Determine the (x, y) coordinate at the center of the cell enclosing the given text.  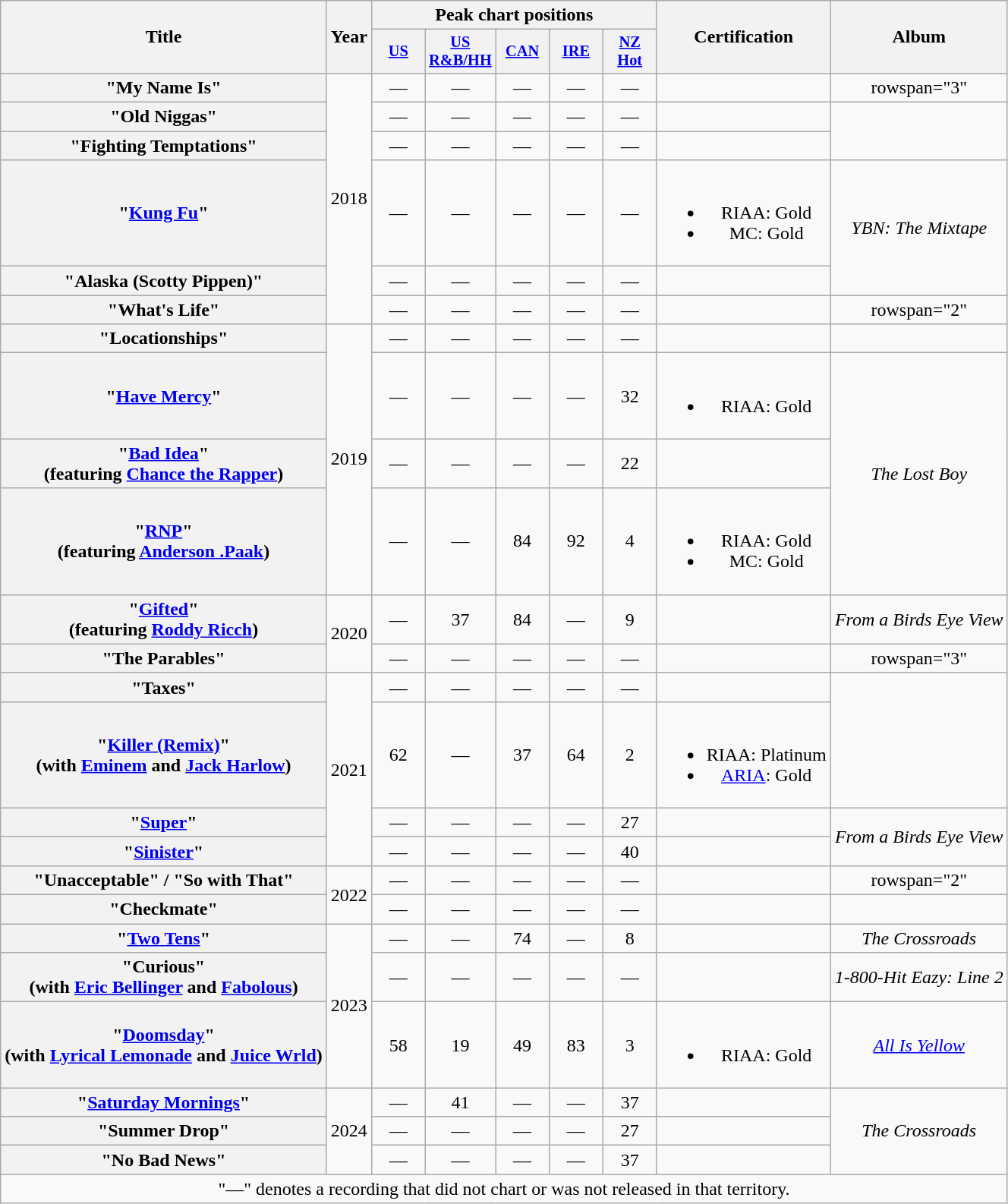
"Curious"(with Eric Bellinger and Fabolous) (164, 978)
"Kung Fu" (164, 213)
"RNP"(featuring Anderson .Paak) (164, 541)
40 (630, 851)
"Taxes" (164, 687)
"Sinister" (164, 851)
All Is Yellow (918, 1045)
8 (630, 938)
"Two Tens" (164, 938)
"Bad Idea"(featuring Chance the Rapper) (164, 463)
"Summer Drop" (164, 1131)
"Saturday Mornings" (164, 1102)
"Doomsday"(with Lyrical Lemonade and Juice Wrld) (164, 1045)
"Fighting Temptations" (164, 146)
92 (575, 541)
"Have Mercy" (164, 396)
Certification (744, 37)
62 (398, 755)
USR&B/HH (460, 52)
"Old Niggas" (164, 117)
Peak chart positions (514, 15)
"Checkmate" (164, 909)
1-800-Hit Eazy: Line 2 (918, 978)
"Gifted"(featuring Roddy Ricch) (164, 619)
CAN (522, 52)
NZHot (630, 52)
US (398, 52)
4 (630, 541)
"—" denotes a recording that did not chart or was not released in that territory. (504, 1189)
"What's Life" (164, 310)
"No Bad News" (164, 1160)
2019 (349, 459)
2018 (349, 198)
"Killer (Remix)"(with Eminem and Jack Harlow) (164, 755)
19 (460, 1045)
"Unacceptable" / "So with That" (164, 880)
83 (575, 1045)
2023 (349, 1006)
2 (630, 755)
Year (349, 37)
49 (522, 1045)
3 (630, 1045)
Album (918, 37)
"The Parables" (164, 658)
Title (164, 37)
41 (460, 1102)
64 (575, 755)
74 (522, 938)
RIAA: PlatinumARIA: Gold (744, 755)
9 (630, 619)
"Locationships" (164, 339)
58 (398, 1045)
"Alaska (Scotty Pippen)" (164, 281)
32 (630, 396)
2022 (349, 894)
22 (630, 463)
2021 (349, 769)
IRE (575, 52)
The Lost Boy (918, 474)
2024 (349, 1131)
2020 (349, 633)
"Super" (164, 822)
YBN: The Mixtape (918, 228)
"My Name Is" (164, 87)
